Detect which cell encompasses the target text, then output its [x, y] center coordinate. 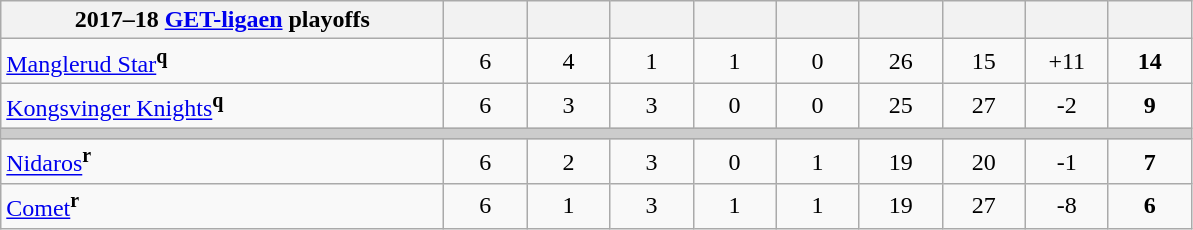
26 [900, 62]
-8 [1066, 206]
-1 [1066, 162]
15 [984, 62]
7 [1150, 162]
25 [900, 106]
4 [568, 62]
Manglerud Starq [222, 62]
9 [1150, 106]
2 [568, 162]
14 [1150, 62]
Kongsvinger Knightsq [222, 106]
+11 [1066, 62]
Nidarosr [222, 162]
2017–18 GET-ligaen playoffs [222, 20]
20 [984, 162]
-2 [1066, 106]
Cometr [222, 206]
